For the text-containing cell, return its midpoint in [x, y] coordinate format. 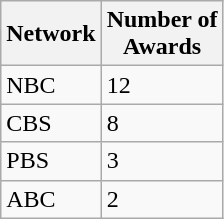
NBC [51, 85]
CBS [51, 123]
8 [162, 123]
Number ofAwards [162, 34]
PBS [51, 161]
12 [162, 85]
3 [162, 161]
Network [51, 34]
2 [162, 199]
ABC [51, 199]
